Capture the cell that displays the provided text and extract its (x, y) central coordinate. 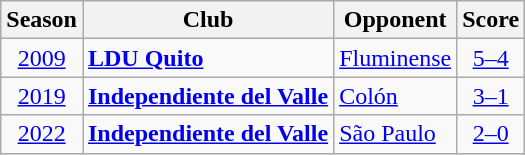
LDU Quito (208, 58)
2009 (42, 58)
2022 (42, 134)
São Paulo (396, 134)
Colón (396, 96)
Score (491, 20)
2019 (42, 96)
Opponent (396, 20)
5–4 (491, 58)
Fluminense (396, 58)
Season (42, 20)
Club (208, 20)
2–0 (491, 134)
3–1 (491, 96)
